Detect which cell encompasses the target text, then output its [x, y] center coordinate. 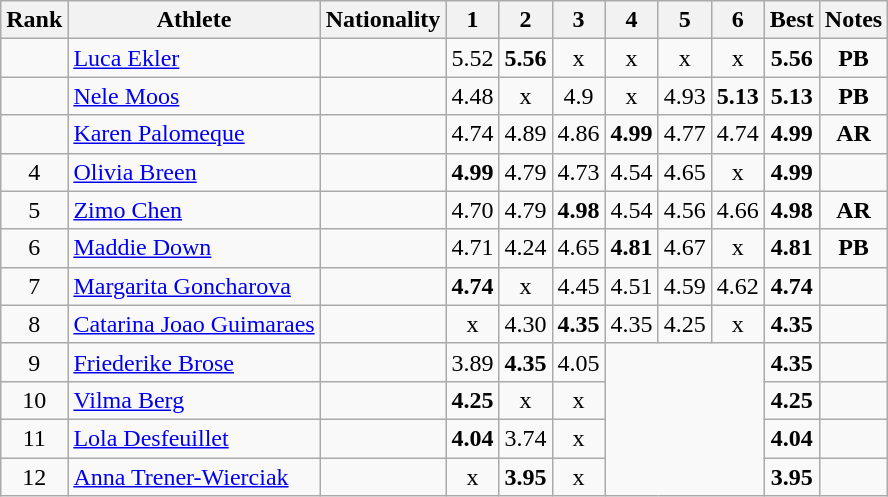
5.52 [472, 58]
4.86 [578, 134]
Friederike Brose [194, 362]
Best [792, 20]
4.56 [684, 210]
Vilma Berg [194, 400]
Catarina Joao Guimaraes [194, 324]
2 [526, 20]
Luca Ekler [194, 58]
4.05 [578, 362]
3.89 [472, 362]
4.66 [738, 210]
Rank [34, 20]
1 [472, 20]
Nele Moos [194, 96]
4.59 [684, 286]
Margarita Goncharova [194, 286]
11 [34, 438]
4.45 [578, 286]
Nationality [383, 20]
4.48 [472, 96]
4.51 [632, 286]
Athlete [194, 20]
4.93 [684, 96]
7 [34, 286]
9 [34, 362]
4.24 [526, 248]
Zimo Chen [194, 210]
Olivia Breen [194, 172]
4.89 [526, 134]
4.71 [472, 248]
Lola Desfeuillet [194, 438]
4.30 [526, 324]
Karen Palomeque [194, 134]
4.67 [684, 248]
3.74 [526, 438]
Maddie Down [194, 248]
4.62 [738, 286]
Notes [853, 20]
10 [34, 400]
4.77 [684, 134]
Anna Trener-Wierciak [194, 477]
4.9 [578, 96]
4.73 [578, 172]
8 [34, 324]
3 [578, 20]
4.70 [472, 210]
12 [34, 477]
